Search for the cell housing the specified text and yield its (x, y) center coordinate. 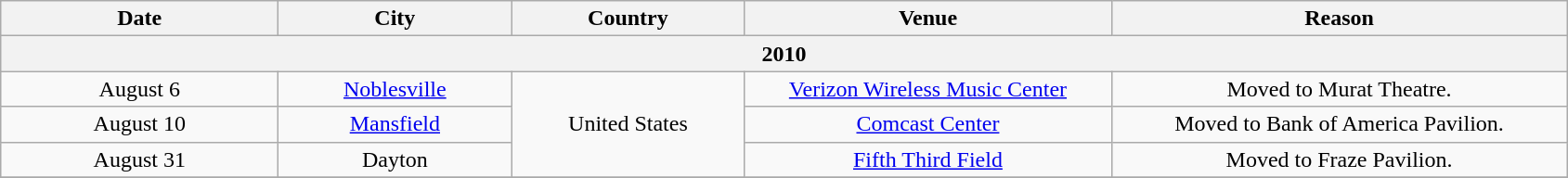
Country (628, 19)
City (395, 19)
Moved to Bank of America Pavilion. (1339, 124)
August 10 (139, 124)
August 6 (139, 89)
August 31 (139, 159)
Noblesville (395, 89)
Moved to Murat Theatre. (1339, 89)
Venue (928, 19)
Reason (1339, 19)
United States (628, 124)
Verizon Wireless Music Center (928, 89)
Fifth Third Field (928, 159)
Date (139, 19)
Mansfield (395, 124)
2010 (784, 54)
Moved to Fraze Pavilion. (1339, 159)
Dayton (395, 159)
Comcast Center (928, 124)
